Provide the [X, Y] coordinate of the cell's center where the given text is located.  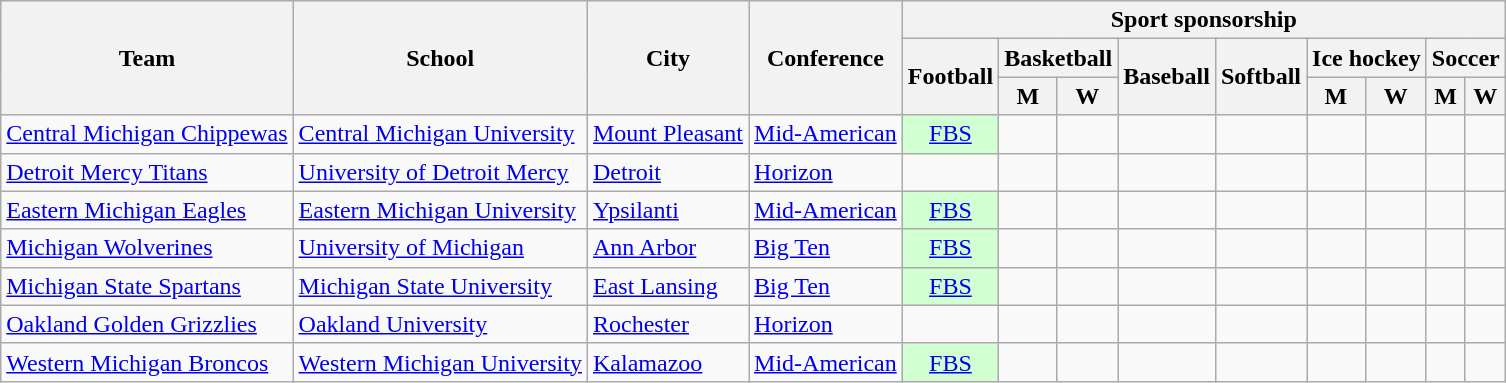
Western Michigan Broncos [147, 362]
Ypsilanti [668, 210]
Detroit Mercy Titans [147, 172]
Mount Pleasant [668, 134]
Ann Arbor [668, 248]
Sport sponsorship [1204, 20]
Basketball [1058, 58]
Softball [1260, 77]
City [668, 58]
Detroit [668, 172]
Western Michigan University [440, 362]
Soccer [1466, 58]
Oakland University [440, 324]
Eastern Michigan University [440, 210]
Rochester [668, 324]
University of Detroit Mercy [440, 172]
Michigan Wolverines [147, 248]
Central Michigan Chippewas [147, 134]
Michigan State Spartans [147, 286]
School [440, 58]
University of Michigan [440, 248]
Oakland Golden Grizzlies [147, 324]
Central Michigan University [440, 134]
Conference [826, 58]
Kalamazoo [668, 362]
Michigan State University [440, 286]
Eastern Michigan Eagles [147, 210]
Ice hockey [1367, 58]
Baseball [1167, 77]
Team [147, 58]
East Lansing [668, 286]
Football [950, 77]
